Pinpoint the cell where the given text exists, returning its [X, Y] midpoint coordinate. 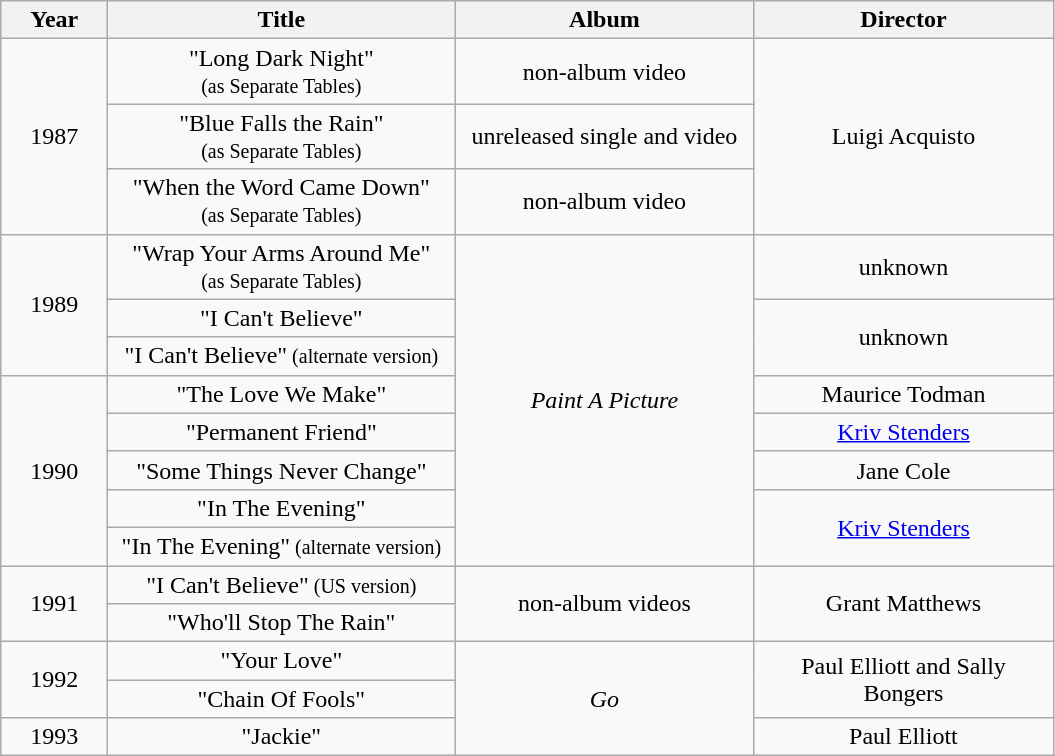
"Blue Falls the Rain" (as Separate Tables) [282, 136]
"Your Love" [282, 661]
non-album videos [604, 604]
"Permanent Friend" [282, 432]
"In The Evening" [282, 508]
"In The Evening" (alternate version) [282, 546]
"I Can't Believe" (US version) [282, 585]
Jane Cole [904, 470]
"Wrap Your Arms Around Me"(as Separate Tables) [282, 266]
"Long Dark Night" (as Separate Tables) [282, 72]
1991 [54, 604]
Album [604, 20]
Year [54, 20]
"The Love We Make" [282, 394]
"When the Word Came Down" (as Separate Tables) [282, 202]
Director [904, 20]
"Who'll Stop The Rain" [282, 623]
Maurice Todman [904, 394]
Go [604, 699]
"Some Things Never Change" [282, 470]
"Jackie" [282, 737]
Paul Elliott [904, 737]
Grant Matthews [904, 604]
1987 [54, 136]
Paul Elliott and Sally Bongers [904, 680]
Paint A Picture [604, 400]
Luigi Acquisto [904, 136]
Title [282, 20]
"Chain Of Fools" [282, 699]
1990 [54, 470]
"I Can't Believe" [282, 318]
1993 [54, 737]
1992 [54, 680]
1989 [54, 304]
"I Can't Believe" (alternate version) [282, 356]
unreleased single and video [604, 136]
